Provide the [x, y] coordinate of the cell's center where the given text is located.  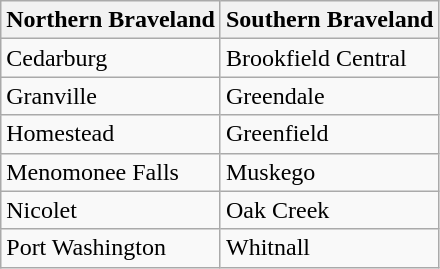
Port Washington [111, 248]
Southern Braveland [329, 20]
Menomonee Falls [111, 172]
Homestead [111, 134]
Cedarburg [111, 58]
Whitnall [329, 248]
Greenfield [329, 134]
Granville [111, 96]
Muskego [329, 172]
Northern Braveland [111, 20]
Greendale [329, 96]
Brookfield Central [329, 58]
Oak Creek [329, 210]
Nicolet [111, 210]
